Provide the [x, y] coordinate of the cell's center where the given text is located.  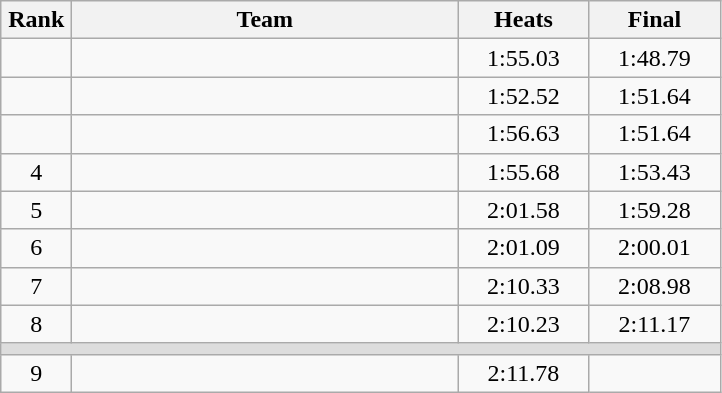
2:11.17 [654, 324]
2:01.09 [524, 248]
Team [265, 20]
4 [36, 172]
9 [36, 373]
2:11.78 [524, 373]
2:01.58 [524, 210]
Final [654, 20]
6 [36, 248]
1:53.43 [654, 172]
1:56.63 [524, 134]
2:10.23 [524, 324]
2:10.33 [524, 286]
5 [36, 210]
1:48.79 [654, 58]
Heats [524, 20]
1:52.52 [524, 96]
2:00.01 [654, 248]
8 [36, 324]
Rank [36, 20]
2:08.98 [654, 286]
1:55.03 [524, 58]
7 [36, 286]
1:55.68 [524, 172]
1:59.28 [654, 210]
